Capture the cell that displays the provided text and extract its [X, Y] central coordinate. 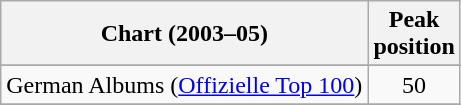
German Albums (Offizielle Top 100) [184, 85]
Chart (2003–05) [184, 34]
Peakposition [414, 34]
50 [414, 85]
